Extract the (x, y) coordinate from the center of the cell holding the provided text.  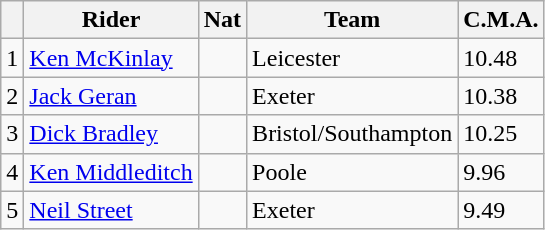
Poole (352, 172)
C.M.A. (501, 20)
Leicester (352, 58)
Ken McKinlay (111, 58)
10.48 (501, 58)
2 (12, 96)
Rider (111, 20)
Neil Street (111, 210)
Ken Middleditch (111, 172)
10.25 (501, 134)
Team (352, 20)
1 (12, 58)
5 (12, 210)
3 (12, 134)
10.38 (501, 96)
9.49 (501, 210)
4 (12, 172)
Jack Geran (111, 96)
Bristol/Southampton (352, 134)
9.96 (501, 172)
Dick Bradley (111, 134)
Nat (222, 20)
